Scan for the cell matching the given text and deliver its (X, Y) coordinate at center. 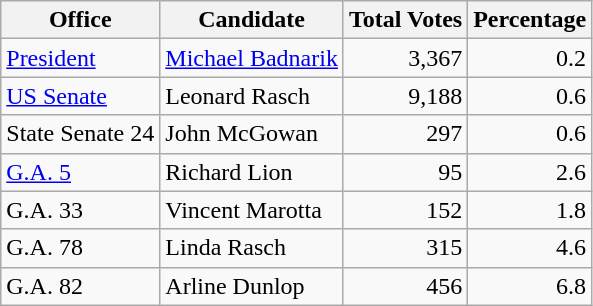
3,367 (405, 58)
0.2 (530, 58)
Office (80, 20)
152 (405, 210)
Linda Rasch (252, 248)
State Senate 24 (80, 134)
2.6 (530, 172)
Vincent Marotta (252, 210)
456 (405, 286)
6.8 (530, 286)
95 (405, 172)
Michael Badnarik (252, 58)
Leonard Rasch (252, 96)
315 (405, 248)
John McGowan (252, 134)
G.A. 82 (80, 286)
Total Votes (405, 20)
Percentage (530, 20)
Candidate (252, 20)
Richard Lion (252, 172)
9,188 (405, 96)
4.6 (530, 248)
US Senate (80, 96)
President (80, 58)
297 (405, 134)
Arline Dunlop (252, 286)
1.8 (530, 210)
G.A. 78 (80, 248)
G.A. 5 (80, 172)
G.A. 33 (80, 210)
